From the cell containing the given text, extract its center point as [x, y] coordinate. 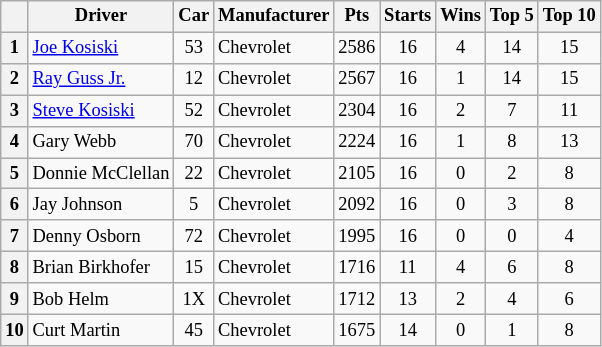
70 [194, 142]
Top 5 [512, 16]
Bob Helm [101, 298]
Gary Webb [101, 142]
Brian Birkhofer [101, 268]
Top 10 [569, 16]
Manufacturer [274, 16]
Denny Osborn [101, 236]
1995 [357, 236]
22 [194, 174]
Ray Guss Jr. [101, 80]
Driver [101, 16]
10 [14, 330]
2304 [357, 110]
Curt Martin [101, 330]
1X [194, 298]
2567 [357, 80]
52 [194, 110]
2586 [357, 48]
Donnie McClellan [101, 174]
72 [194, 236]
Pts [357, 16]
1675 [357, 330]
9 [14, 298]
Wins [461, 16]
Jay Johnson [101, 204]
2092 [357, 204]
Joe Kosiski [101, 48]
Steve Kosiski [101, 110]
53 [194, 48]
Car [194, 16]
12 [194, 80]
1716 [357, 268]
2105 [357, 174]
Starts [408, 16]
2224 [357, 142]
1712 [357, 298]
45 [194, 330]
